Return the (x, y) coordinate for the center point of the cell that contains the specified text.  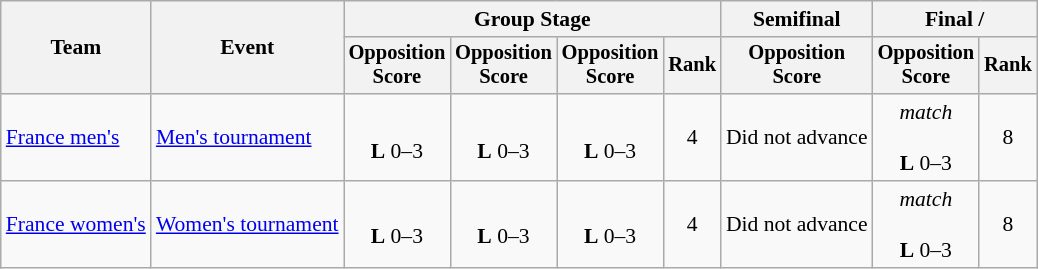
Team (76, 48)
Final / (955, 19)
Women's tournament (248, 224)
Men's tournament (248, 138)
Semifinal (797, 19)
France women's (76, 224)
Group Stage (532, 19)
Event (248, 48)
France men's (76, 138)
